Determine the (X, Y) coordinate at the center of the cell enclosing the given text.  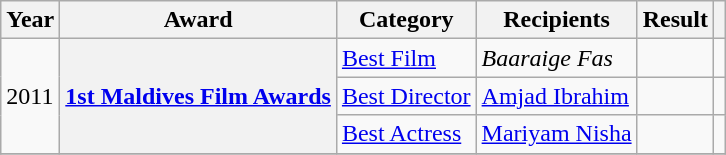
Baaraige Fas (556, 58)
Result (675, 20)
Award (198, 20)
Best Director (406, 96)
Mariyam Nisha (556, 134)
Amjad Ibrahim (556, 96)
Recipients (556, 20)
Category (406, 20)
1st Maldives Film Awards (198, 96)
Best Film (406, 58)
2011 (30, 96)
Best Actress (406, 134)
Year (30, 20)
